Detect which cell encompasses the target text, then output its (x, y) center coordinate. 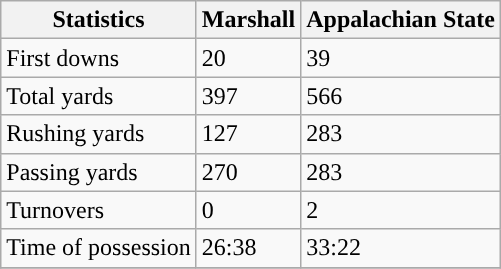
Turnovers (99, 210)
First downs (99, 58)
Time of possession (99, 248)
Passing yards (99, 172)
270 (248, 172)
26:38 (248, 248)
0 (248, 210)
33:22 (401, 248)
2 (401, 210)
Appalachian State (401, 20)
20 (248, 58)
566 (401, 96)
Statistics (99, 20)
39 (401, 58)
397 (248, 96)
Marshall (248, 20)
127 (248, 134)
Rushing yards (99, 134)
Total yards (99, 96)
